For the text-containing cell, return its midpoint in (X, Y) coordinate format. 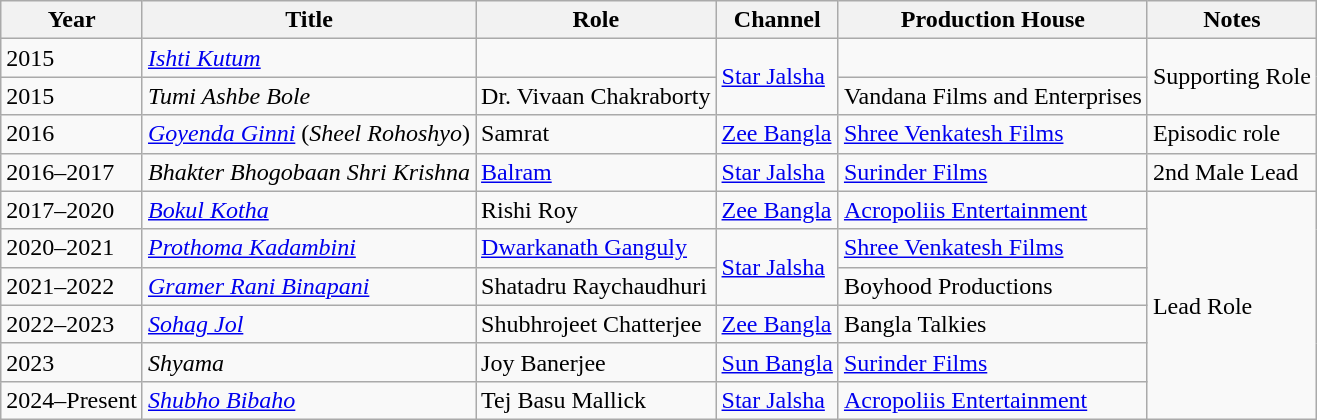
Supporting Role (1232, 77)
2nd Male Lead (1232, 172)
Role (596, 20)
Tumi Ashbe Bole (308, 96)
Lead Role (1232, 305)
Dwarkanath Ganguly (596, 248)
2023 (72, 362)
Year (72, 20)
Bokul Kotha (308, 210)
2021–2022 (72, 286)
Shubho Bibaho (308, 400)
Episodic role (1232, 134)
Title (308, 20)
Tej Basu Mallick (596, 400)
2016–2017 (72, 172)
Sun Bangla (777, 362)
Shatadru Raychaudhuri (596, 286)
2020–2021 (72, 248)
2022–2023 (72, 324)
Boyhood Productions (992, 286)
Prothoma Kadambini (308, 248)
Dr. Vivaan Chakraborty (596, 96)
Shyama (308, 362)
Samrat (596, 134)
Balram (596, 172)
Shubhrojeet Chatterjee (596, 324)
Ishti Kutum (308, 58)
2016 (72, 134)
Production House (992, 20)
Vandana Films and Enterprises (992, 96)
Channel (777, 20)
Joy Banerjee (596, 362)
Sohag Jol (308, 324)
Notes (1232, 20)
Bhakter Bhogobaan Shri Krishna (308, 172)
Rishi Roy (596, 210)
Goyenda Ginni (Sheel Rohoshyo) (308, 134)
Gramer Rani Binapani (308, 286)
2017–2020 (72, 210)
2024–Present (72, 400)
Bangla Talkies (992, 324)
